Return [x, y] of the center of cell containing provided text 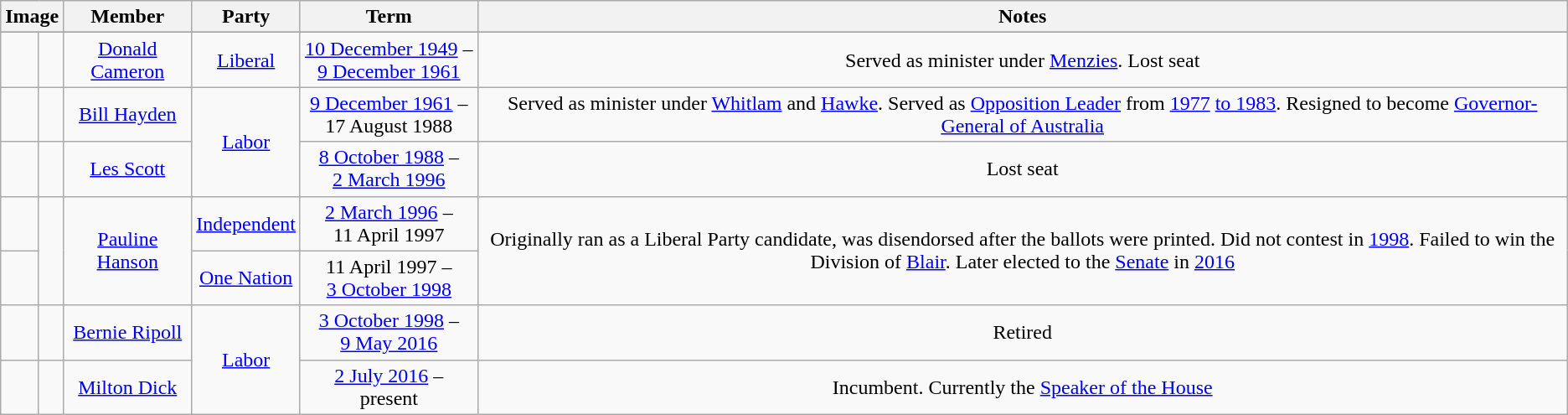
Donald Cameron [127, 60]
3 October 1998 –9 May 2016 [389, 332]
Bill Hayden [127, 114]
Notes [1022, 17]
Served as minister under Menzies. Lost seat [1022, 60]
Pauline Hanson [127, 251]
Term [389, 17]
2 March 1996 –11 April 1997 [389, 223]
11 April 1997 –3 October 1998 [389, 278]
2 July 2016 –present [389, 387]
Les Scott [127, 169]
8 October 1988 –2 March 1996 [389, 169]
Party [246, 17]
10 December 1949 –9 December 1961 [389, 60]
Bernie Ripoll [127, 332]
Image [32, 17]
Milton Dick [127, 387]
Independent [246, 223]
One Nation [246, 278]
Member [127, 17]
Incumbent. Currently the Speaker of the House [1022, 387]
Liberal [246, 60]
Retired [1022, 332]
Served as minister under Whitlam and Hawke. Served as Opposition Leader from 1977 to 1983. Resigned to become Governor-General of Australia [1022, 114]
9 December 1961 –17 August 1988 [389, 114]
Lost seat [1022, 169]
